Identify which cell holds the provided text, then report its (x, y) central coordinate. 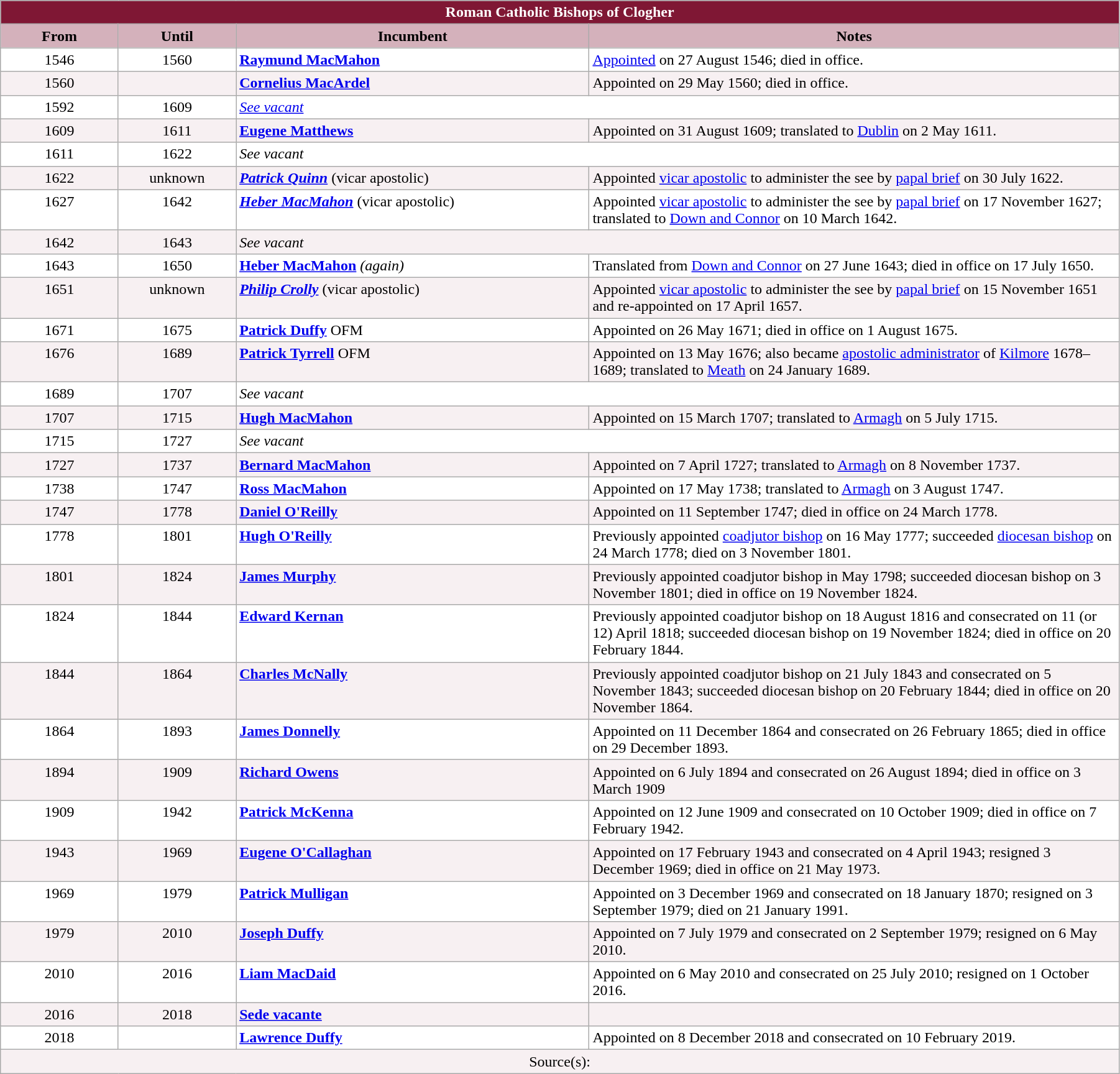
Source(s): (560, 1062)
Patrick Mulligan (413, 901)
1676 (60, 362)
Appointed on 17 May 1738; translated to Armagh on 3 August 1747. (854, 489)
Hugh MacMahon (413, 418)
Appointed on 11 September 1747; died in office on 24 March 1778. (854, 512)
1893 (177, 740)
Previously appointed coadjutor bishop in May 1798; succeeded diocesan bishop on 3 November 1801; died in office on 19 November 1824. (854, 584)
Incumbent (413, 36)
1943 (60, 860)
Charles McNally (413, 691)
From (60, 36)
Eugene Matthews (413, 131)
Hugh O'Reilly (413, 544)
1942 (177, 820)
Appointed on 11 December 1864 and consecrated on 26 February 1865; died in office on 29 December 1893. (854, 740)
Translated from Down and Connor on 27 June 1643; died in office on 17 July 1650. (854, 265)
Richard Owens (413, 779)
Until (177, 36)
Appointed on 29 May 1560; died in office. (854, 83)
Appointed on 15 March 1707; translated to Armagh on 5 July 1715. (854, 418)
Eugene O'Callaghan (413, 860)
Roman Catholic Bishops of Clogher (560, 12)
Philip Crolly (vicar apostolic) (413, 297)
Appointed on 7 July 1979 and consecrated on 2 September 1979; resigned on 6 May 2010. (854, 942)
Daniel O'Reilly (413, 512)
Appointed on 13 May 1676; also became apostolic administrator of Kilmore 1678–1689; translated to Meath on 24 January 1689. (854, 362)
Joseph Duffy (413, 942)
1650 (177, 265)
1546 (60, 60)
Liam MacDaid (413, 982)
1592 (60, 107)
James Donnelly (413, 740)
Appointed on 3 December 1969 and consecrated on 18 January 1870; resigned on 3 September 1979; died on 21 January 1991. (854, 901)
Heber MacMahon (vicar apostolic) (413, 210)
1738 (60, 489)
Ross MacMahon (413, 489)
1627 (60, 210)
Appointed on 12 June 1909 and consecrated on 10 October 1909; died in office on 7 February 1942. (854, 820)
Appointed on 31 August 1609; translated to Dublin on 2 May 1611. (854, 131)
Previously appointed coadjutor bishop on 16 May 1777; succeeded diocesan bishop on 24 March 1778; died on 3 November 1801. (854, 544)
Appointed vicar apostolic to administer the see by papal brief on 15 November 1651 and re-appointed on 17 April 1657. (854, 297)
Notes (854, 36)
Patrick Duffy OFM (413, 330)
Patrick McKenna (413, 820)
Bernard MacMahon (413, 465)
1651 (60, 297)
Appointed vicar apostolic to administer the see by papal brief on 17 November 1627; translated to Down and Connor on 10 March 1642. (854, 210)
James Murphy (413, 584)
Appointed on 26 May 1671; died in office on 1 August 1675. (854, 330)
Appointed on 8 December 2018 and consecrated on 10 February 2019. (854, 1038)
Edward Kernan (413, 633)
Lawrence Duffy (413, 1038)
Raymund MacMahon (413, 60)
1675 (177, 330)
1737 (177, 465)
Appointed on 6 May 2010 and consecrated on 25 July 2010; resigned on 1 October 2016. (854, 982)
Heber MacMahon (again) (413, 265)
Appointed vicar apostolic to administer the see by papal brief on 30 July 1622. (854, 178)
1671 (60, 330)
Appointed on 27 August 1546; died in office. (854, 60)
1894 (60, 779)
Appointed on 17 February 1943 and consecrated on 4 April 1943; resigned 3 December 1969; died in office on 21 May 1973. (854, 860)
Appointed on 7 April 1727; translated to Armagh on 8 November 1737. (854, 465)
Patrick Quinn (vicar apostolic) (413, 178)
Appointed on 6 July 1894 and consecrated on 26 August 1894; died in office on 3 March 1909 (854, 779)
Cornelius MacArdel (413, 83)
Patrick Tyrrell OFM (413, 362)
Sede vacante (413, 1014)
